Determine the (X, Y) coordinate at the center of the cell enclosing the given text.  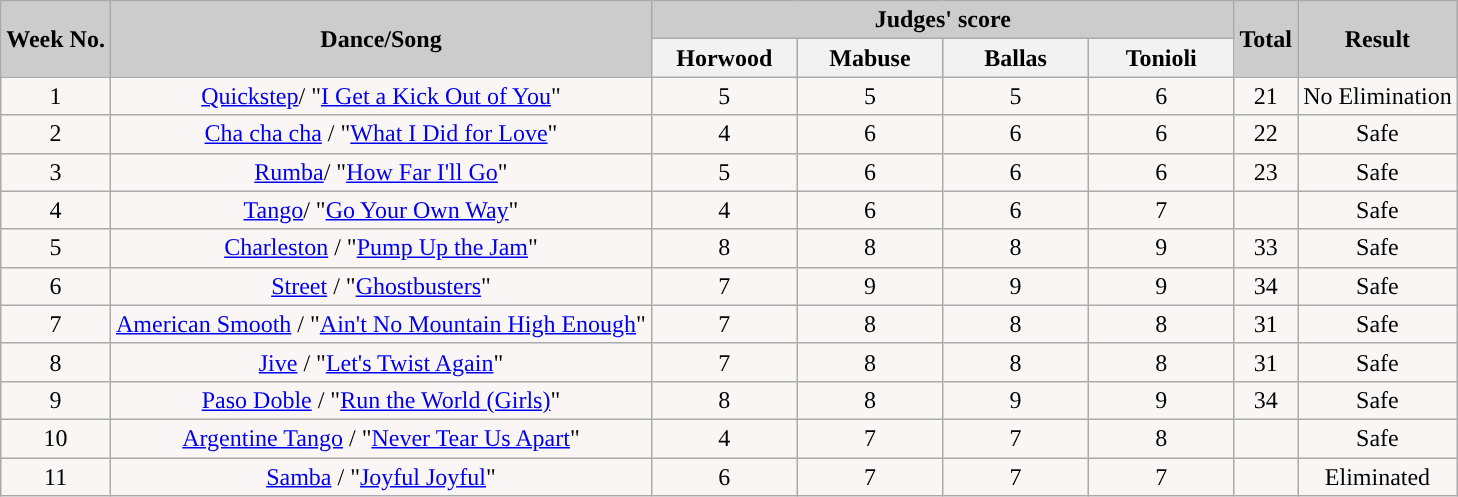
Eliminated (1378, 477)
Samba / "Joyful Joyful" (380, 477)
Argentine Tango / "Never Tear Us Apart" (380, 438)
11 (56, 477)
Dance/Song (380, 39)
10 (56, 438)
Result (1378, 39)
Rumba/ "How Far I'll Go" (380, 172)
Week No. (56, 39)
Jive / "Let's Twist Again" (380, 362)
3 (56, 172)
Charleston / "Pump Up the Jam" (380, 248)
33 (1266, 248)
22 (1266, 134)
Tango/ "Go Your Own Way" (380, 210)
2 (56, 134)
21 (1266, 96)
Judges' score (942, 20)
No Elimination (1378, 96)
23 (1266, 172)
Total (1266, 39)
Street / "Ghostbusters" (380, 286)
Ballas (1016, 58)
Quickstep/ "I Get a Kick Out of You" (380, 96)
Horwood (724, 58)
1 (56, 96)
Cha cha cha / "What I Did for Love" (380, 134)
Mabuse (870, 58)
American Smooth / "Ain't No Mountain High Enough" (380, 324)
Paso Doble / "Run the World (Girls)" (380, 400)
Tonioli (1161, 58)
